Determine the [x, y] coordinate at the center of the cell enclosing the given text.  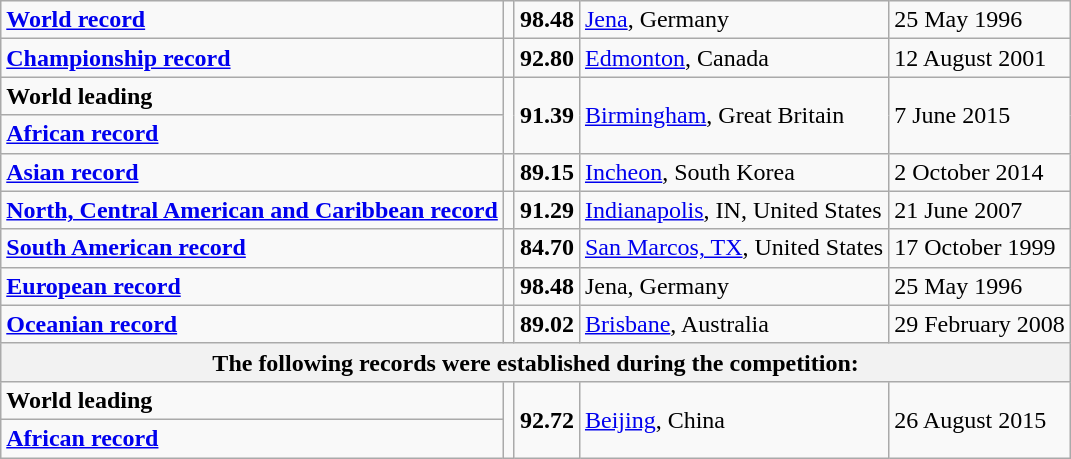
World record [252, 20]
89.02 [546, 324]
92.80 [546, 58]
7 June 2015 [980, 115]
Asian record [252, 172]
26 August 2015 [980, 419]
Brisbane, Australia [734, 324]
Championship record [252, 58]
Incheon, South Korea [734, 172]
Edmonton, Canada [734, 58]
17 October 1999 [980, 248]
North, Central American and Caribbean record [252, 210]
2 October 2014 [980, 172]
Beijing, China [734, 419]
29 February 2008 [980, 324]
Indianapolis, IN, United States [734, 210]
92.72 [546, 419]
91.39 [546, 115]
12 August 2001 [980, 58]
84.70 [546, 248]
South American record [252, 248]
San Marcos, TX, United States [734, 248]
91.29 [546, 210]
European record [252, 286]
21 June 2007 [980, 210]
Birmingham, Great Britain [734, 115]
Oceanian record [252, 324]
89.15 [546, 172]
The following records were established during the competition: [536, 362]
